Extract the [X, Y] coordinate from the center of the cell holding the provided text.  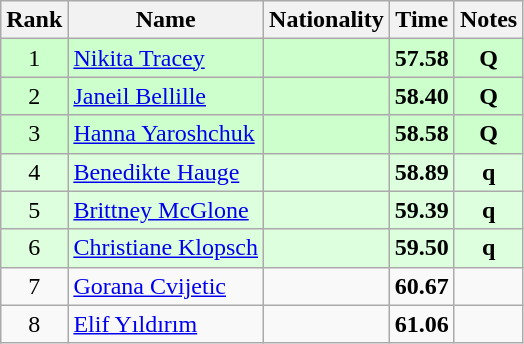
Nikita Tracey [166, 58]
2 [34, 96]
60.67 [422, 286]
6 [34, 248]
58.40 [422, 96]
Rank [34, 20]
Gorana Cvijetic [166, 286]
3 [34, 134]
Christiane Klopsch [166, 248]
Brittney McGlone [166, 210]
1 [34, 58]
57.58 [422, 58]
7 [34, 286]
Notes [488, 20]
61.06 [422, 324]
Elif Yıldırım [166, 324]
Hanna Yaroshchuk [166, 134]
59.50 [422, 248]
Name [166, 20]
Benedikte Hauge [166, 172]
58.58 [422, 134]
59.39 [422, 210]
58.89 [422, 172]
Time [422, 20]
Nationality [327, 20]
5 [34, 210]
Janeil Bellille [166, 96]
8 [34, 324]
4 [34, 172]
